Detect which cell encompasses the target text, then output its (X, Y) center coordinate. 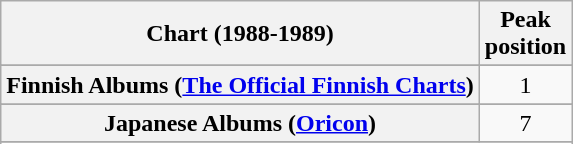
1 (525, 85)
7 (525, 123)
Peakposition (525, 34)
Chart (1988-1989) (240, 34)
Finnish Albums (The Official Finnish Charts) (240, 85)
Japanese Albums (Oricon) (240, 123)
